Output the (x, y) coordinate of the center of the cell containing the given text.  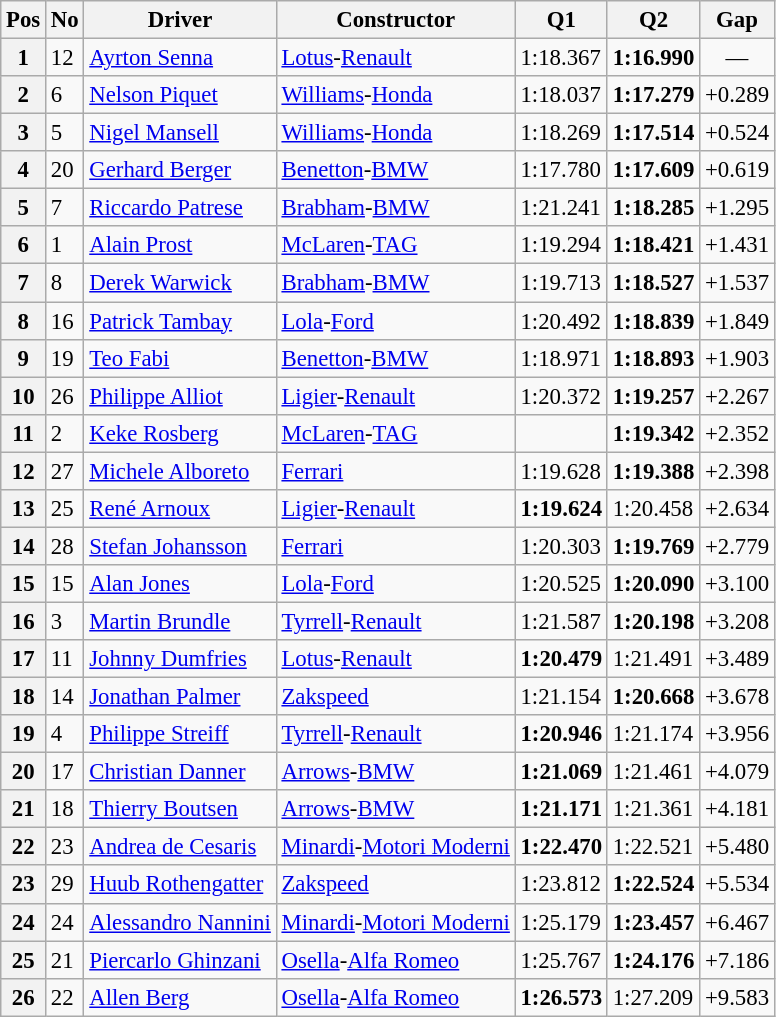
Gap (738, 20)
+1.849 (738, 321)
Piercarlo Ghinzani (180, 960)
1:20.492 (561, 321)
1:17.609 (653, 170)
1:18.893 (653, 358)
+5.534 (738, 885)
1:22.521 (653, 847)
29 (65, 885)
1:21.361 (653, 809)
1:24.176 (653, 960)
Driver (180, 20)
1:21.587 (561, 621)
Patrick Tambay (180, 321)
1:20.525 (561, 584)
Q2 (653, 20)
Nigel Mansell (180, 133)
1:19.257 (653, 396)
Q1 (561, 20)
+6.467 (738, 922)
1:18.269 (561, 133)
1:19.624 (561, 509)
1:20.479 (561, 659)
1:21.171 (561, 809)
1:26.573 (561, 997)
Stefan Johansson (180, 546)
1:18.367 (561, 58)
1:25.767 (561, 960)
Riccardo Patrese (180, 208)
Pos (24, 20)
1:19.388 (653, 471)
1:18.037 (561, 95)
Christian Danner (180, 772)
+2.398 (738, 471)
28 (65, 546)
1:20.303 (561, 546)
+1.537 (738, 283)
9 (24, 358)
Johnny Dumfries (180, 659)
+2.352 (738, 433)
1:23.457 (653, 922)
1:17.780 (561, 170)
Ayrton Senna (180, 58)
Alessandro Nannini (180, 922)
+1.903 (738, 358)
27 (65, 471)
Michele Alboreto (180, 471)
1:18.971 (561, 358)
Philippe Alliot (180, 396)
1:19.628 (561, 471)
+0.524 (738, 133)
10 (24, 396)
Constructor (396, 20)
1:19.342 (653, 433)
+3.956 (738, 734)
René Arnoux (180, 509)
1:22.470 (561, 847)
1:21.154 (561, 697)
Alan Jones (180, 584)
1:23.812 (561, 885)
Thierry Boutsen (180, 809)
Philippe Streiff (180, 734)
+7.186 (738, 960)
1:20.090 (653, 584)
1:19.713 (561, 283)
— (738, 58)
No (65, 20)
+3.100 (738, 584)
Jonathan Palmer (180, 697)
1:21.461 (653, 772)
Teo Fabi (180, 358)
1:19.294 (561, 245)
+2.779 (738, 546)
+1.295 (738, 208)
1:18.527 (653, 283)
Martin Brundle (180, 621)
1:21.491 (653, 659)
+2.634 (738, 509)
1:18.421 (653, 245)
Allen Berg (180, 997)
1:17.514 (653, 133)
1:20.668 (653, 697)
1:20.198 (653, 621)
1:25.179 (561, 922)
+3.489 (738, 659)
+3.678 (738, 697)
+1.431 (738, 245)
+2.267 (738, 396)
Keke Rosberg (180, 433)
1:16.990 (653, 58)
+9.583 (738, 997)
1:20.372 (561, 396)
Gerhard Berger (180, 170)
+5.480 (738, 847)
+4.079 (738, 772)
1:18.839 (653, 321)
+0.619 (738, 170)
Derek Warwick (180, 283)
Alain Prost (180, 245)
Huub Rothengatter (180, 885)
1:18.285 (653, 208)
1:20.946 (561, 734)
+0.289 (738, 95)
Nelson Piquet (180, 95)
1:21.069 (561, 772)
1:21.241 (561, 208)
1:22.524 (653, 885)
Andrea de Cesaris (180, 847)
1:17.279 (653, 95)
1:27.209 (653, 997)
+3.208 (738, 621)
1:20.458 (653, 509)
13 (24, 509)
1:21.174 (653, 734)
1:19.769 (653, 546)
+4.181 (738, 809)
